Detect which cell encompasses the target text, then output its (x, y) center coordinate. 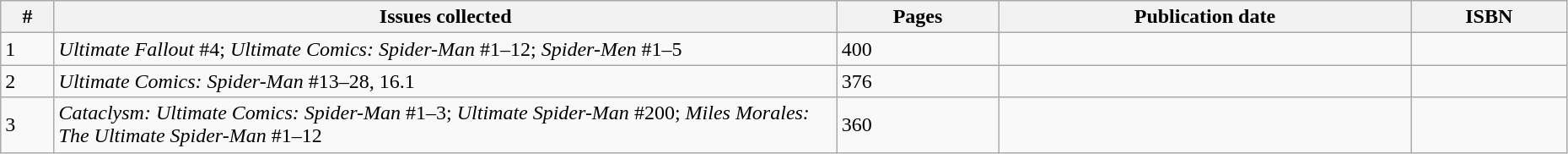
1 (27, 49)
400 (918, 49)
ISBN (1489, 17)
Ultimate Comics: Spider-Man #13–28, 16.1 (445, 81)
Publication date (1205, 17)
360 (918, 125)
3 (27, 125)
Pages (918, 17)
Ultimate Fallout #4; Ultimate Comics: Spider-Man #1–12; Spider-Men #1–5 (445, 49)
2 (27, 81)
Cataclysm: Ultimate Comics: Spider-Man #1–3; Ultimate Spider-Man #200; Miles Morales: The Ultimate Spider-Man #1–12 (445, 125)
Issues collected (445, 17)
# (27, 17)
376 (918, 81)
